Identify which cell holds the provided text, then report its [X, Y] central coordinate. 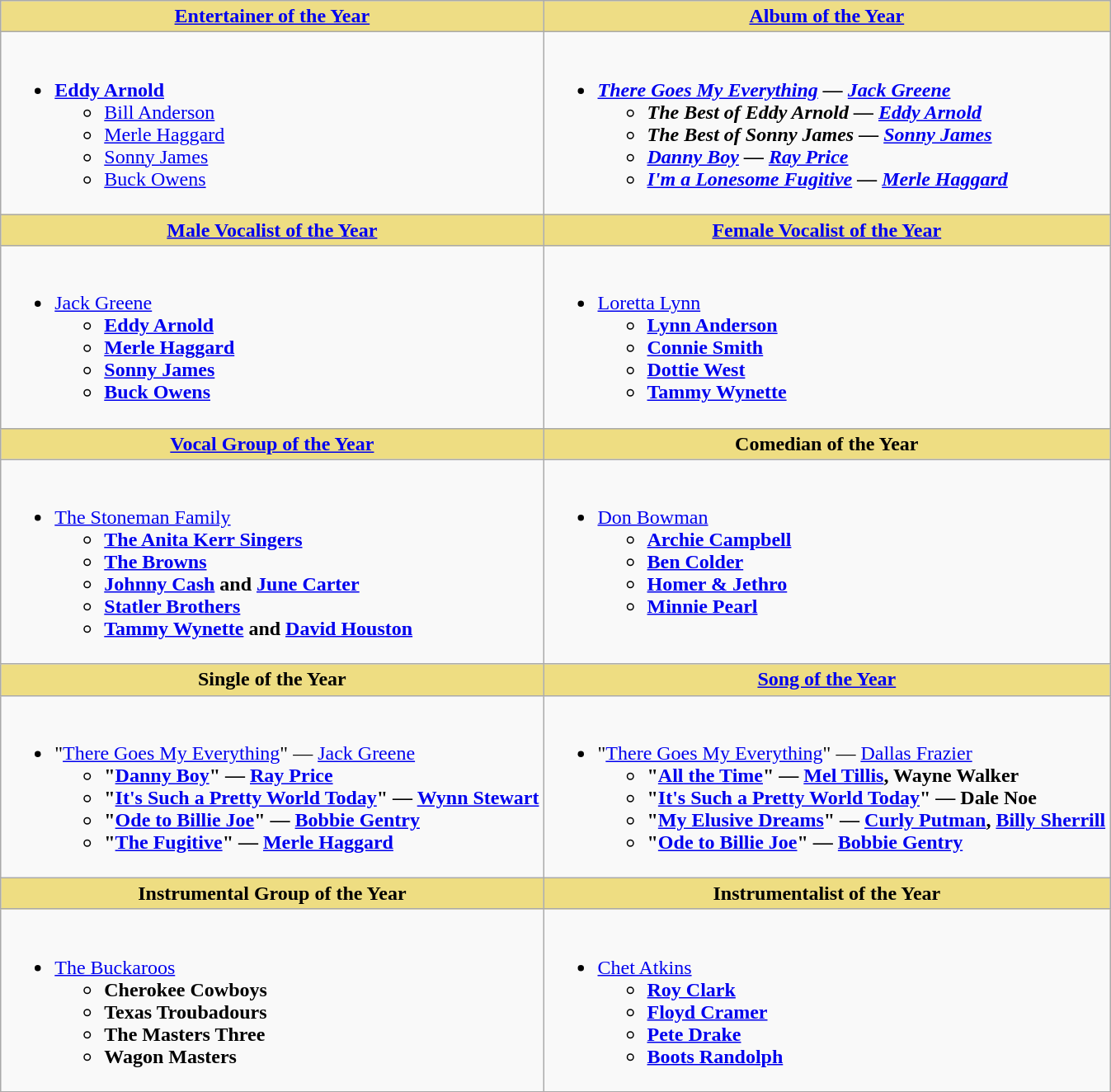
The Stoneman FamilyThe Anita Kerr SingersThe BrownsJohnny Cash and June CarterStatler BrothersTammy Wynette and David Houston [272, 562]
Album of the Year [826, 16]
Instrumentalist of the Year [826, 893]
Don BowmanArchie CampbellBen ColderHomer & JethroMinnie Pearl [826, 562]
Female Vocalist of the Year [826, 230]
Comedian of the Year [826, 444]
Entertainer of the Year [272, 16]
Vocal Group of the Year [272, 444]
Male Vocalist of the Year [272, 230]
Single of the Year [272, 680]
The BuckaroosCherokee CowboysTexas TroubadoursThe Masters ThreeWagon Masters [272, 1000]
Chet AtkinsRoy ClarkFloyd CramerPete DrakeBoots Randolph [826, 1000]
Eddy ArnoldBill AndersonMerle HaggardSonny JamesBuck Owens [272, 124]
Jack GreeneEddy ArnoldMerle HaggardSonny JamesBuck Owens [272, 337]
Loretta LynnLynn AndersonConnie SmithDottie WestTammy Wynette [826, 337]
Instrumental Group of the Year [272, 893]
Song of the Year [826, 680]
